Return (x, y) of the center of cell containing provided text 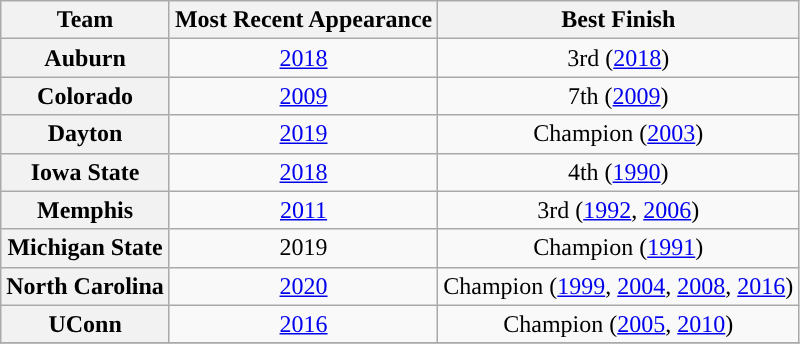
Dayton (86, 134)
North Carolina (86, 286)
7th (2009) (618, 96)
UConn (86, 324)
4th (1990) (618, 172)
Auburn (86, 58)
3rd (2018) (618, 58)
2011 (303, 210)
Iowa State (86, 172)
Champion (1991) (618, 248)
Colorado (86, 96)
Memphis (86, 210)
3rd (1992, 2006) (618, 210)
Team (86, 20)
Champion (2003) (618, 134)
Champion (2005, 2010) (618, 324)
2020 (303, 286)
2009 (303, 96)
Michigan State (86, 248)
Most Recent Appearance (303, 20)
2016 (303, 324)
Champion (1999, 2004, 2008, 2016) (618, 286)
Best Finish (618, 20)
